Return the (X, Y) coordinate for the center point of the cell that contains the specified text.  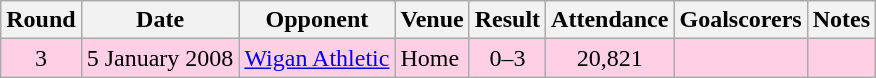
Notes (841, 20)
20,821 (610, 58)
Opponent (317, 20)
3 (41, 58)
Date (160, 20)
0–3 (507, 58)
Attendance (610, 20)
Wigan Athletic (317, 58)
Venue (432, 20)
Round (41, 20)
Goalscorers (740, 20)
5 January 2008 (160, 58)
Home (432, 58)
Result (507, 20)
